Extract the [x, y] coordinate from the center of the cell holding the provided text.  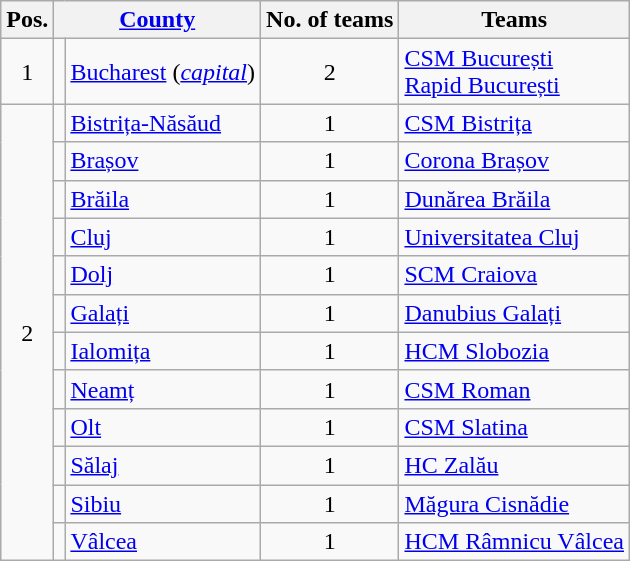
Ialomița [163, 351]
Cluj [163, 237]
Olt [163, 427]
Brăila [163, 199]
CSM Bistrița [514, 123]
Dolj [163, 275]
CSM Slatina [514, 427]
Bucharest (capital) [163, 72]
No. of teams [330, 20]
HC Zalău [514, 465]
Corona Brașov [514, 161]
Danubius Galați [514, 313]
Dunărea Brăila [514, 199]
County [158, 20]
HCM Râmnicu Vâlcea [514, 542]
Brașov [163, 161]
Sibiu [163, 503]
SCM Craiova [514, 275]
Măgura Cisnădie [514, 503]
Teams [514, 20]
Universitatea Cluj [514, 237]
CSM București Rapid București [514, 72]
Galați [163, 313]
Bistrița-Năsăud [163, 123]
Neamț [163, 389]
Pos. [28, 20]
HCM Slobozia [514, 351]
CSM Roman [514, 389]
Vâlcea [163, 542]
Sălaj [163, 465]
